Scan for the cell matching the given text and deliver its (X, Y) coordinate at center. 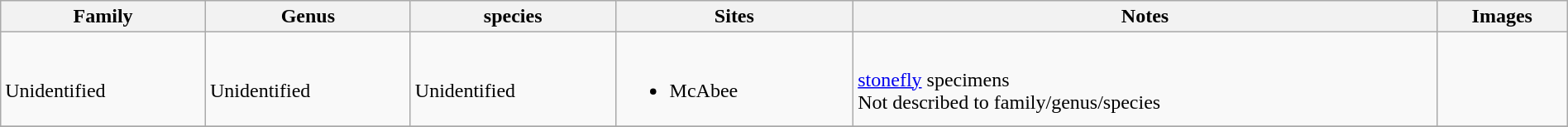
Sites (734, 17)
McAbee (734, 80)
species (513, 17)
Genus (308, 17)
Family (103, 17)
Notes (1145, 17)
stonefly specimensNot described to family/genus/species (1145, 80)
Images (1502, 17)
